Extract the [X, Y] coordinate from the center of the cell holding the provided text.  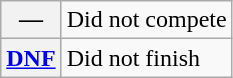
— [31, 20]
DNF [31, 58]
Did not compete [146, 20]
Did not finish [146, 58]
